Pinpoint the cell where the given text exists, returning its (X, Y) midpoint coordinate. 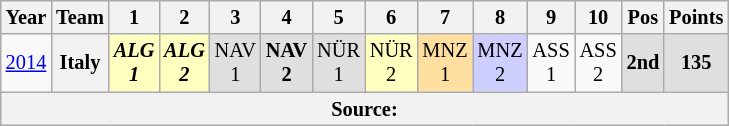
4 (286, 17)
135 (696, 63)
NAV1 (236, 63)
ALG1 (134, 63)
ASS1 (552, 63)
NAV2 (286, 63)
Points (696, 17)
2014 (26, 63)
Source: (364, 109)
2nd (644, 63)
6 (392, 17)
ALG2 (184, 63)
8 (500, 17)
MNZ2 (500, 63)
NÜR1 (338, 63)
ASS2 (598, 63)
Year (26, 17)
3 (236, 17)
1 (134, 17)
7 (446, 17)
5 (338, 17)
Italy (80, 63)
10 (598, 17)
Team (80, 17)
NÜR2 (392, 63)
MNZ1 (446, 63)
9 (552, 17)
2 (184, 17)
Pos (644, 17)
